Capture the cell that displays the provided text and extract its [x, y] central coordinate. 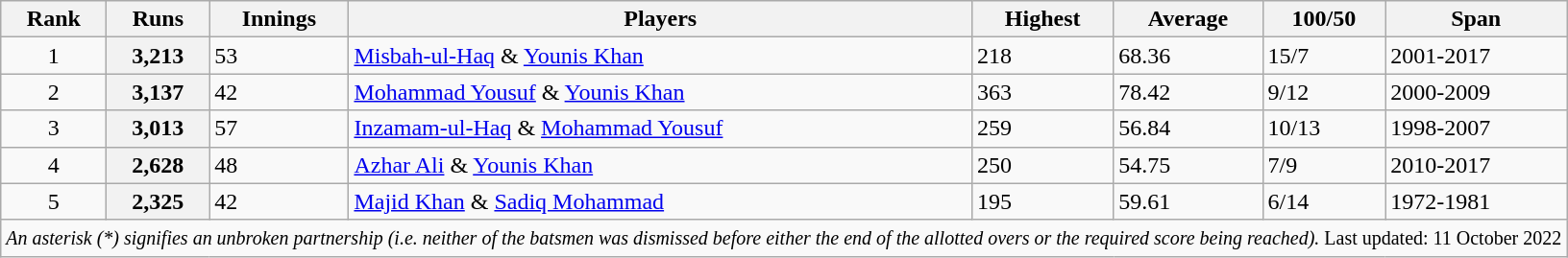
Runs [158, 19]
Mohammad Yousuf & Younis Khan [661, 92]
57 [279, 129]
2001-2017 [1476, 56]
2000-2009 [1476, 92]
1972-1981 [1476, 201]
Highest [1041, 19]
259 [1041, 129]
Players [661, 19]
3 [54, 129]
Majid Khan & Sadiq Mohammad [661, 201]
Misbah-ul-Haq & Younis Khan [661, 56]
100/50 [1324, 19]
Innings [279, 19]
1998-2007 [1476, 129]
15/7 [1324, 56]
250 [1041, 165]
Azhar Ali & Younis Khan [661, 165]
Average [1188, 19]
218 [1041, 56]
3,013 [158, 129]
78.42 [1188, 92]
4 [54, 165]
1 [54, 56]
2010-2017 [1476, 165]
3,213 [158, 56]
2,628 [158, 165]
2,325 [158, 201]
Rank [54, 19]
53 [279, 56]
5 [54, 201]
3,137 [158, 92]
6/14 [1324, 201]
Inzamam-ul-Haq & Mohammad Yousuf [661, 129]
363 [1041, 92]
10/13 [1324, 129]
48 [279, 165]
56.84 [1188, 129]
54.75 [1188, 165]
9/12 [1324, 92]
7/9 [1324, 165]
Span [1476, 19]
59.61 [1188, 201]
68.36 [1188, 56]
2 [54, 92]
195 [1041, 201]
